Capture the cell that displays the provided text and extract its (X, Y) central coordinate. 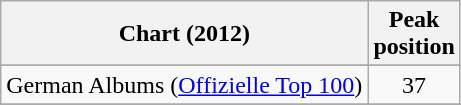
German Albums (Offizielle Top 100) (184, 85)
Chart (2012) (184, 34)
37 (414, 85)
Peakposition (414, 34)
